Return the [x, y] coordinate for the center point of the cell that contains the specified text.  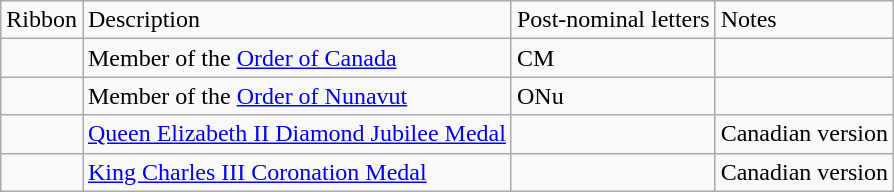
Member of the Order of Nunavut [296, 96]
CM [613, 58]
Queen Elizabeth II Diamond Jubilee Medal [296, 134]
King Charles III Coronation Medal [296, 172]
Post-nominal letters [613, 20]
Description [296, 20]
Member of the Order of Canada [296, 58]
Ribbon [42, 20]
Notes [804, 20]
ONu [613, 96]
